Output the [x, y] coordinate of the center of the cell containing the given text.  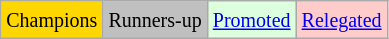
Relegated [342, 20]
Runners-up [155, 20]
Champions [52, 20]
Promoted [252, 20]
